Output the [x, y] coordinate of the center of the cell containing the given text.  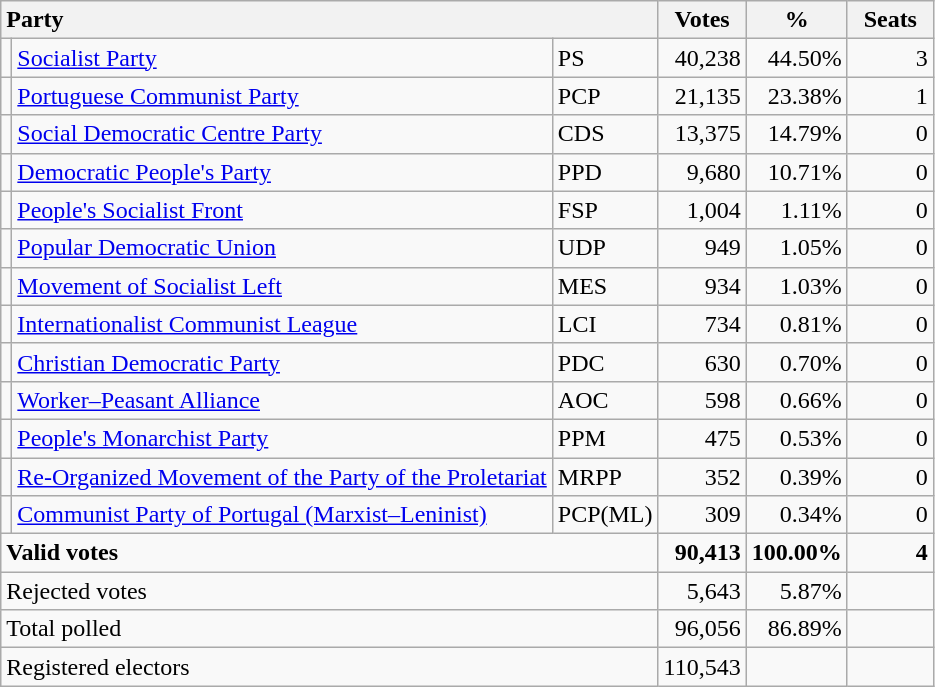
Seats [890, 20]
90,413 [702, 553]
Worker–Peasant Alliance [282, 400]
People's Monarchist Party [282, 438]
598 [702, 400]
0.53% [796, 438]
PPD [605, 172]
21,135 [702, 96]
Social Democratic Centre Party [282, 134]
Communist Party of Portugal (Marxist–Leninist) [282, 515]
PS [605, 58]
9,680 [702, 172]
FSP [605, 210]
1 [890, 96]
Internationalist Communist League [282, 324]
934 [702, 286]
PPM [605, 438]
13,375 [702, 134]
Party [330, 20]
% [796, 20]
Registered electors [330, 667]
Popular Democratic Union [282, 248]
0.39% [796, 477]
5,643 [702, 591]
1,004 [702, 210]
Total polled [330, 629]
Rejected votes [330, 591]
86.89% [796, 629]
14.79% [796, 134]
Movement of Socialist Left [282, 286]
CDS [605, 134]
Re-Organized Movement of the Party of the Proletariat [282, 477]
96,056 [702, 629]
1.03% [796, 286]
3 [890, 58]
MRPP [605, 477]
Democratic People's Party [282, 172]
23.38% [796, 96]
Christian Democratic Party [282, 362]
PDC [605, 362]
40,238 [702, 58]
0.34% [796, 515]
PCP(ML) [605, 515]
Socialist Party [282, 58]
1.11% [796, 210]
0.66% [796, 400]
AOC [605, 400]
734 [702, 324]
5.87% [796, 591]
100.00% [796, 553]
PCP [605, 96]
LCI [605, 324]
475 [702, 438]
UDP [605, 248]
110,543 [702, 667]
Valid votes [330, 553]
0.81% [796, 324]
People's Socialist Front [282, 210]
309 [702, 515]
Votes [702, 20]
10.71% [796, 172]
1.05% [796, 248]
4 [890, 553]
630 [702, 362]
44.50% [796, 58]
0.70% [796, 362]
949 [702, 248]
MES [605, 286]
352 [702, 477]
Portuguese Communist Party [282, 96]
